Pinpoint the cell where the given text exists, returning its [X, Y] midpoint coordinate. 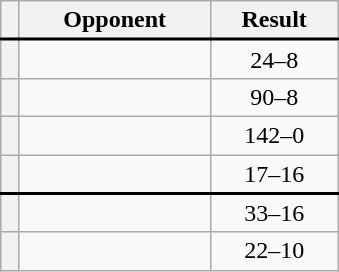
90–8 [274, 97]
22–10 [274, 251]
142–0 [274, 135]
17–16 [274, 174]
24–8 [274, 60]
Result [274, 20]
Opponent [114, 20]
33–16 [274, 212]
